Locate the cell with the specified text and output its [x, y] center coordinate. 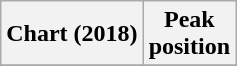
Peakposition [189, 34]
Chart (2018) [72, 34]
